Output the (x, y) coordinate of the center of the cell containing the given text.  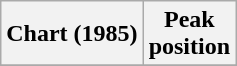
Chart (1985) (72, 34)
Peakposition (189, 34)
